Locate the cell with the specified text and output its (X, Y) center coordinate. 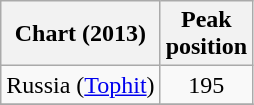
Russia (Tophit) (80, 85)
195 (206, 85)
Peakposition (206, 34)
Chart (2013) (80, 34)
